Detect which cell encompasses the target text, then output its (x, y) center coordinate. 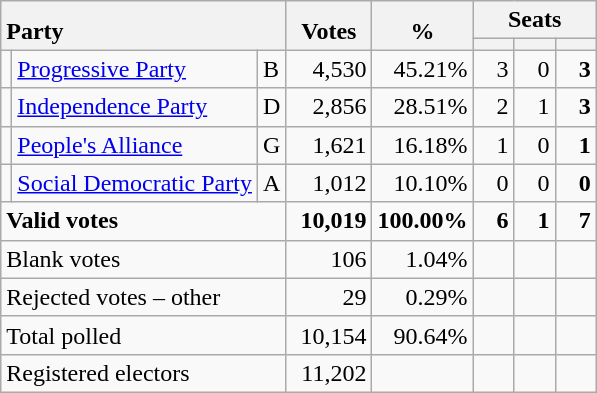
1,621 (329, 145)
Total polled (144, 335)
45.21% (422, 69)
1,012 (329, 183)
Social Democratic Party (135, 183)
1.04% (422, 259)
Rejected votes – other (144, 297)
11,202 (329, 373)
Blank votes (144, 259)
10.10% (422, 183)
7 (576, 221)
2 (494, 107)
100.00% (422, 221)
Registered electors (144, 373)
G (271, 145)
10,019 (329, 221)
Independence Party (135, 107)
4,530 (329, 69)
106 (329, 259)
A (271, 183)
B (271, 69)
Votes (329, 26)
29 (329, 297)
90.64% (422, 335)
D (271, 107)
Valid votes (144, 221)
10,154 (329, 335)
0.29% (422, 297)
% (422, 26)
People's Alliance (135, 145)
Party (144, 26)
2,856 (329, 107)
Progressive Party (135, 69)
6 (494, 221)
Seats (534, 20)
16.18% (422, 145)
28.51% (422, 107)
